Determine the [x, y] coordinate at the center of the cell enclosing the given text.  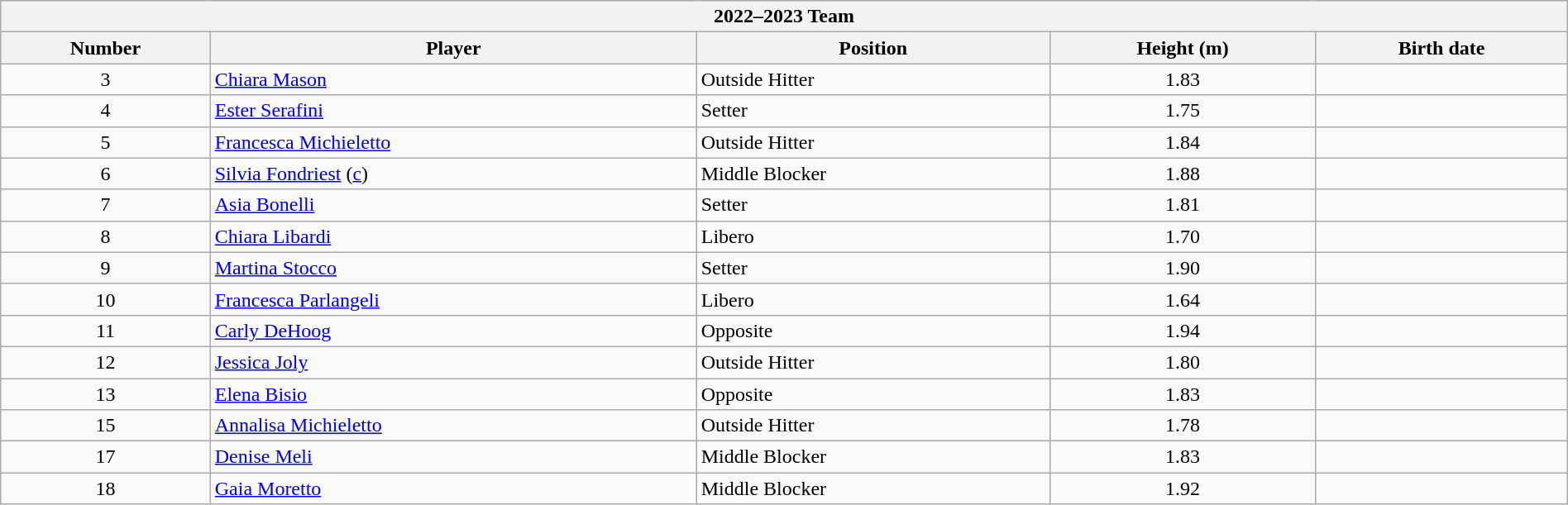
12 [106, 362]
1.90 [1183, 268]
Player [453, 48]
Denise Meli [453, 457]
Annalisa Michieletto [453, 426]
1.88 [1183, 174]
3 [106, 79]
Birth date [1441, 48]
Silvia Fondriest (c) [453, 174]
Chiara Mason [453, 79]
Carly DeHoog [453, 331]
1.75 [1183, 111]
17 [106, 457]
Position [873, 48]
Height (m) [1183, 48]
Number [106, 48]
10 [106, 299]
Chiara Libardi [453, 236]
11 [106, 331]
Francesca Parlangeli [453, 299]
Ester Serafini [453, 111]
15 [106, 426]
Francesca Michieletto [453, 142]
18 [106, 488]
1.78 [1183, 426]
1.92 [1183, 488]
Elena Bisio [453, 394]
13 [106, 394]
5 [106, 142]
8 [106, 236]
7 [106, 205]
1.80 [1183, 362]
1.64 [1183, 299]
1.70 [1183, 236]
1.81 [1183, 205]
Jessica Joly [453, 362]
6 [106, 174]
Martina Stocco [453, 268]
Asia Bonelli [453, 205]
4 [106, 111]
2022–2023 Team [784, 17]
Gaia Moretto [453, 488]
1.84 [1183, 142]
1.94 [1183, 331]
9 [106, 268]
